Capture the cell that displays the provided text and extract its (x, y) central coordinate. 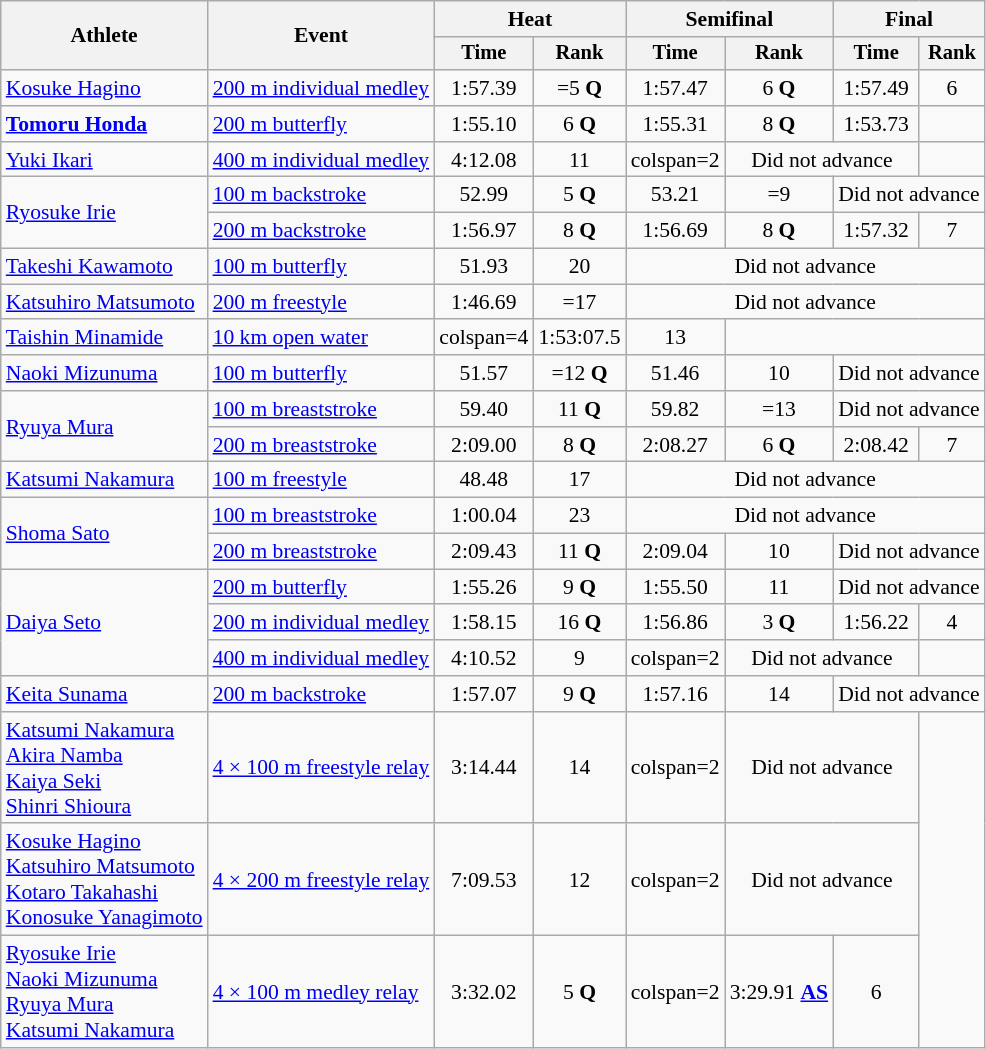
52.99 (484, 195)
Semifinal (730, 19)
1:46.69 (484, 302)
17 (579, 480)
=5 Q (579, 88)
53.21 (676, 195)
Naoki Mizunuma (104, 373)
1:53.73 (876, 124)
Athlete (104, 36)
4 (952, 623)
1:55.50 (676, 587)
10 km open water (322, 338)
51.57 (484, 373)
Katsumi NakamuraAkira NambaKaiya SekiShinri Shioura (104, 768)
3 Q (779, 623)
2:08.42 (876, 445)
Ryuya Mura (104, 426)
4:10.52 (484, 658)
Tomoru Honda (104, 124)
51.93 (484, 267)
7:09.53 (484, 880)
1:57.47 (676, 88)
Kosuke Hagino (104, 88)
9 (579, 658)
3:32.02 (484, 992)
2:09.00 (484, 445)
100 m freestyle (322, 480)
1:53:07.5 (579, 338)
Ryosuke IrieNaoki MizunumaRyuya MuraKatsumi Nakamura (104, 992)
48.48 (484, 480)
Takeshi Kawamoto (104, 267)
Final (909, 19)
1:57.49 (876, 88)
4:12.08 (484, 160)
1:56.97 (484, 231)
Katsumi Nakamura (104, 480)
4 × 100 m medley relay (322, 992)
Heat (530, 19)
13 (676, 338)
2:09.04 (676, 552)
100 m backstroke (322, 195)
Taishin Minamide (104, 338)
1:55.10 (484, 124)
1:57.16 (676, 694)
1:57.39 (484, 88)
1:56.22 (876, 623)
59.40 (484, 409)
4 × 200 m freestyle relay (322, 880)
Katsuhiro Matsumoto (104, 302)
=17 (579, 302)
Daiya Seto (104, 622)
=13 (779, 409)
1:57.32 (876, 231)
3:29.91 AS (779, 992)
1:57.07 (484, 694)
1:55.31 (676, 124)
=9 (779, 195)
1:56.69 (676, 231)
4 × 100 m freestyle relay (322, 768)
12 (579, 880)
20 (579, 267)
Event (322, 36)
1:58.15 (484, 623)
1:00.04 (484, 516)
=12 Q (579, 373)
59.82 (676, 409)
16 Q (579, 623)
2:09.43 (484, 552)
Yuki Ikari (104, 160)
Shoma Sato (104, 534)
1:55.26 (484, 587)
Keita Sunama (104, 694)
23 (579, 516)
200 m freestyle (322, 302)
Kosuke HaginoKatsuhiro MatsumotoKotaro TakahashiKonosuke Yanagimoto (104, 880)
2:08.27 (676, 445)
51.46 (676, 373)
1:56.86 (676, 623)
Ryosuke Irie (104, 212)
colspan=4 (484, 338)
3:14.44 (484, 768)
